Return the [X, Y] coordinate for the center point of the cell that contains the specified text.  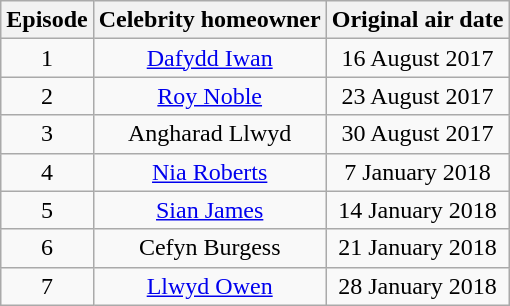
Angharad Llwyd [210, 134]
14 January 2018 [418, 210]
4 [47, 172]
Llwyd Owen [210, 286]
7 January 2018 [418, 172]
6 [47, 248]
Original air date [418, 20]
Celebrity homeowner [210, 20]
Cefyn Burgess [210, 248]
7 [47, 286]
23 August 2017 [418, 96]
21 January 2018 [418, 248]
5 [47, 210]
Episode [47, 20]
28 January 2018 [418, 286]
3 [47, 134]
Roy Noble [210, 96]
1 [47, 58]
2 [47, 96]
30 August 2017 [418, 134]
Nia Roberts [210, 172]
Dafydd Iwan [210, 58]
16 August 2017 [418, 58]
Sian James [210, 210]
